Capture the cell that displays the provided text and extract its (x, y) central coordinate. 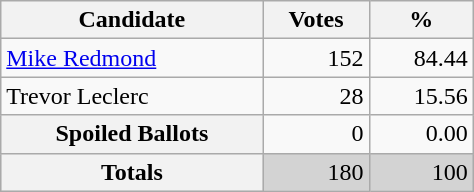
152 (316, 58)
0 (316, 134)
15.56 (421, 96)
28 (316, 96)
Trevor Leclerc (132, 96)
Spoiled Ballots (132, 134)
Votes (316, 20)
84.44 (421, 58)
Mike Redmond (132, 58)
100 (421, 172)
Candidate (132, 20)
% (421, 20)
180 (316, 172)
Totals (132, 172)
0.00 (421, 134)
